Find where the given text appears and provide that cell's center as [x, y] coordinate. 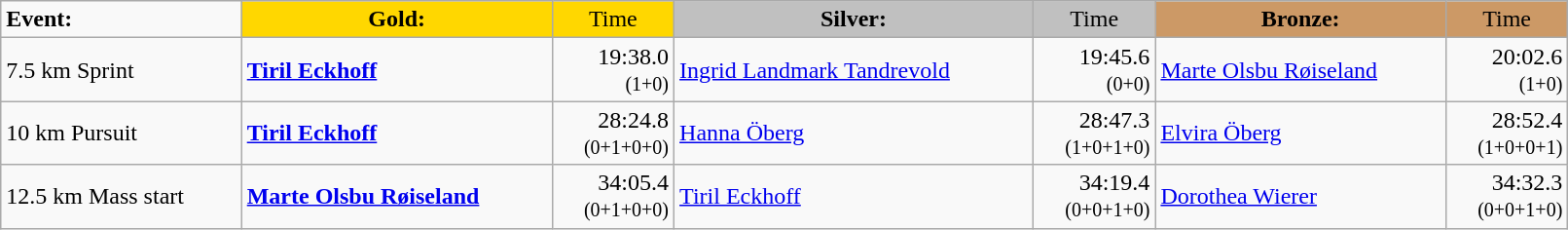
7.5 km Sprint [121, 70]
28:52.4(1+0+0+1) [1507, 133]
28:47.3(1+0+1+0) [1094, 133]
12.5 km Mass start [121, 197]
Dorothea Wierer [1300, 197]
Hanna Öberg [855, 133]
34:05.4(0+1+0+0) [613, 197]
Silver: [855, 19]
19:45.6(0+0) [1094, 70]
Ingrid Landmark Tandrevold [855, 70]
19:38.0(1+0) [613, 70]
34:19.4(0+0+1+0) [1094, 197]
34:32.3(0+0+1+0) [1507, 197]
10 km Pursuit [121, 133]
Bronze: [1300, 19]
Event: [121, 19]
28:24.8(0+1+0+0) [613, 133]
20:02.6(1+0) [1507, 70]
Gold: [397, 19]
Elvira Öberg [1300, 133]
